For the text-containing cell, return its midpoint in [X, Y] coordinate format. 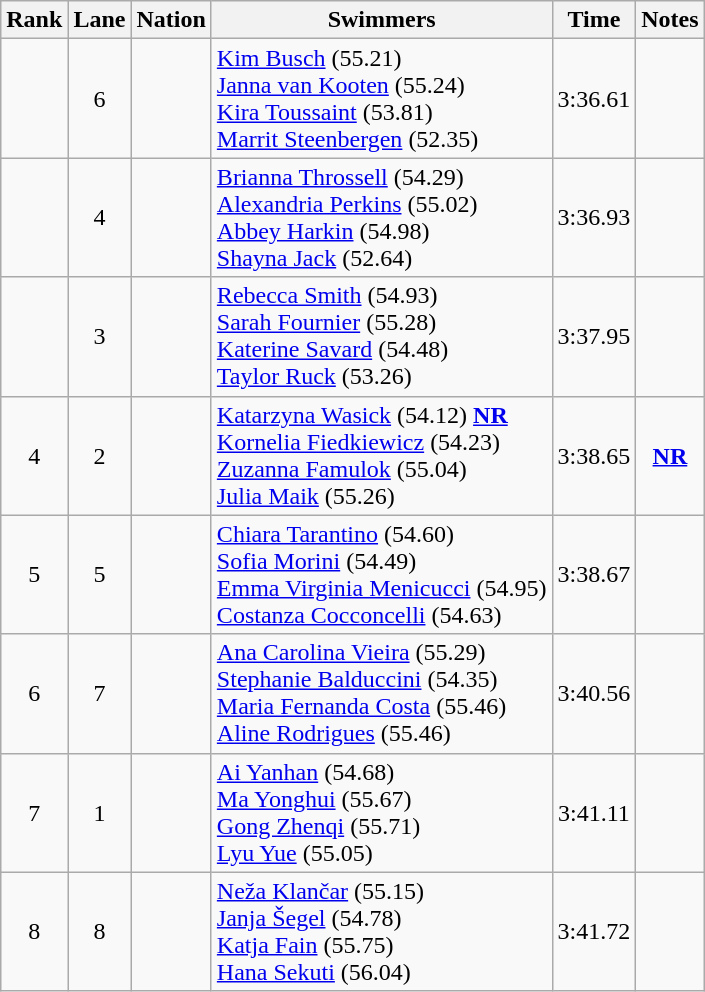
3:37.95 [594, 336]
Notes [670, 20]
Rebecca Smith (54.93)Sarah Fournier (55.28)Katerine Savard (54.48)Taylor Ruck (53.26) [382, 336]
Time [594, 20]
NR [670, 456]
Kim Busch (55.21)Janna van Kooten (55.24)Kira Toussaint (53.81)Marrit Steenbergen (52.35) [382, 98]
Ana Carolina Vieira (55.29)Stephanie Balduccini (54.35)Maria Fernanda Costa (55.46)Aline Rodrigues (55.46) [382, 694]
Brianna Throssell (54.29)Alexandria Perkins (55.02)Abbey Harkin (54.98)Shayna Jack (52.64) [382, 218]
3:36.93 [594, 218]
Rank [34, 20]
3:41.11 [594, 812]
3:38.67 [594, 574]
3:41.72 [594, 932]
3:38.65 [594, 456]
Swimmers [382, 20]
3 [100, 336]
2 [100, 456]
3:40.56 [594, 694]
Katarzyna Wasick (54.12) NRKornelia Fiedkiewicz (54.23)Zuzanna Famulok (55.04)Julia Maik (55.26) [382, 456]
Ai Yanhan (54.68)Ma Yonghui (55.67)Gong Zhenqi (55.71)Lyu Yue (55.05) [382, 812]
Chiara Tarantino (54.60)Sofia Morini (54.49)Emma Virginia Menicucci (54.95)Costanza Cocconcelli (54.63) [382, 574]
Neža Klančar (55.15)Janja Šegel (54.78)Katja Fain (55.75)Hana Sekuti (56.04) [382, 932]
Lane [100, 20]
1 [100, 812]
Nation [171, 20]
3:36.61 [594, 98]
